Capture the cell that displays the provided text and extract its (x, y) central coordinate. 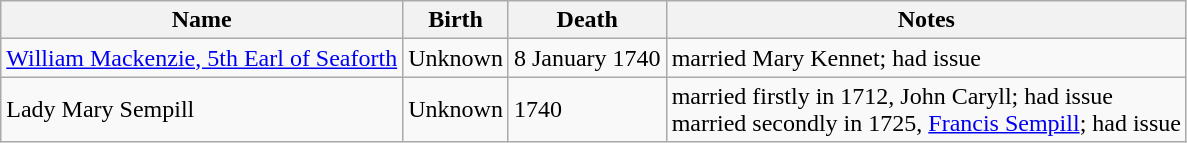
1740 (587, 110)
Death (587, 20)
8 January 1740 (587, 58)
married Mary Kennet; had issue (926, 58)
William Mackenzie, 5th Earl of Seaforth (202, 58)
Birth (456, 20)
married firstly in 1712, John Caryll; had issuemarried secondly in 1725, Francis Sempill; had issue (926, 110)
Name (202, 20)
Notes (926, 20)
Lady Mary Sempill (202, 110)
